Pinpoint the cell where the given text exists, returning its (X, Y) midpoint coordinate. 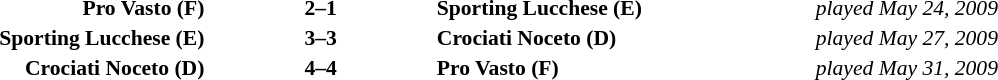
3–3 (320, 38)
Crociati Noceto (D) (624, 38)
